Find where the given text appears and provide that cell's center as (X, Y) coordinate. 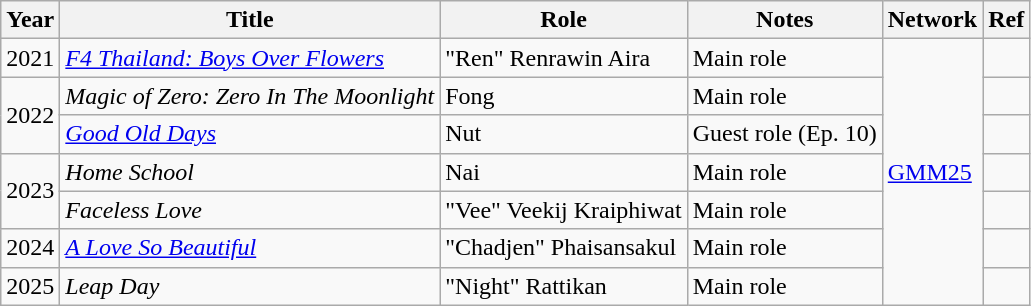
Ref (1006, 20)
"Vee" Veekij Kraiphiwat (564, 210)
Home School (250, 172)
Guest role (Ep. 10) (784, 134)
"Chadjen" Phaisansakul (564, 248)
2022 (30, 115)
F4 Thailand: Boys Over Flowers (250, 58)
Fong (564, 96)
"Night" Rattikan (564, 286)
Nut (564, 134)
2024 (30, 248)
"Ren" Renrawin Aira (564, 58)
2025 (30, 286)
Notes (784, 20)
GMM25 (932, 172)
Year (30, 20)
Role (564, 20)
2023 (30, 191)
2021 (30, 58)
Good Old Days (250, 134)
Nai (564, 172)
Title (250, 20)
Network (932, 20)
A Love So Beautiful (250, 248)
Magic of Zero: Zero In The Moonlight (250, 96)
Faceless Love (250, 210)
Leap Day (250, 286)
